Return [x, y] of the center of cell containing provided text 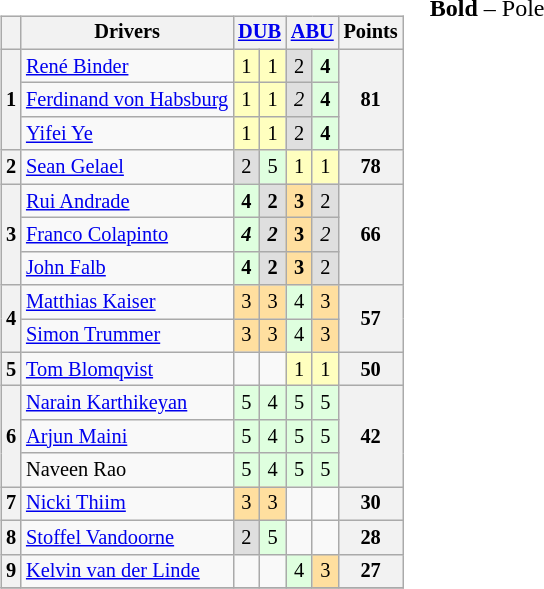
Sean Gelael [127, 167]
Narain Karthikeyan [127, 403]
Kelvin van der Linde [127, 571]
Matthias Kaiser [127, 302]
Ferdinand von Habsburg [127, 100]
René Binder [127, 66]
Tom Blomqvist [127, 369]
Arjun Maini [127, 437]
John Falb [127, 268]
27 [371, 571]
7 [11, 504]
8 [11, 537]
Naveen Rao [127, 470]
Rui Andrade [127, 201]
66 [371, 234]
9 [11, 571]
Points [371, 33]
6 [11, 436]
42 [371, 436]
Nicki Thiim [127, 504]
Drivers [127, 33]
Simon Trummer [127, 336]
81 [371, 100]
DUB [260, 33]
Yifei Ye [127, 134]
57 [371, 318]
Franco Colapinto [127, 235]
78 [371, 167]
Stoffel Vandoorne [127, 537]
30 [371, 504]
50 [371, 369]
ABU [312, 33]
28 [371, 537]
